Identify which cell holds the provided text, then report its [x, y] central coordinate. 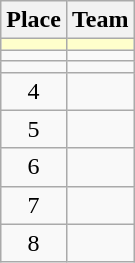
5 [34, 129]
7 [34, 205]
Team [100, 20]
6 [34, 167]
Place [34, 20]
4 [34, 91]
8 [34, 243]
